Output the (X, Y) coordinate of the center of the cell containing the given text.  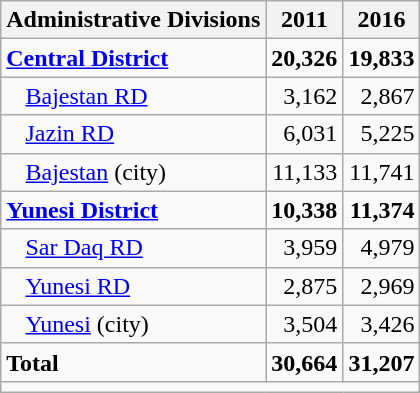
Sar Daq RD (134, 248)
2,867 (382, 96)
3,426 (382, 324)
Jazin RD (134, 134)
20,326 (304, 58)
11,374 (382, 210)
19,833 (382, 58)
10,338 (304, 210)
31,207 (382, 362)
3,504 (304, 324)
11,741 (382, 172)
6,031 (304, 134)
2,875 (304, 286)
2,969 (382, 286)
Bajestan RD (134, 96)
Yunesi District (134, 210)
Yunesi RD (134, 286)
30,664 (304, 362)
Bajestan (city) (134, 172)
2016 (382, 20)
3,162 (304, 96)
Total (134, 362)
Yunesi (city) (134, 324)
2011 (304, 20)
4,979 (382, 248)
Administrative Divisions (134, 20)
3,959 (304, 248)
Central District (134, 58)
11,133 (304, 172)
5,225 (382, 134)
